Extract the (x, y) coordinate from the center of the cell holding the provided text.  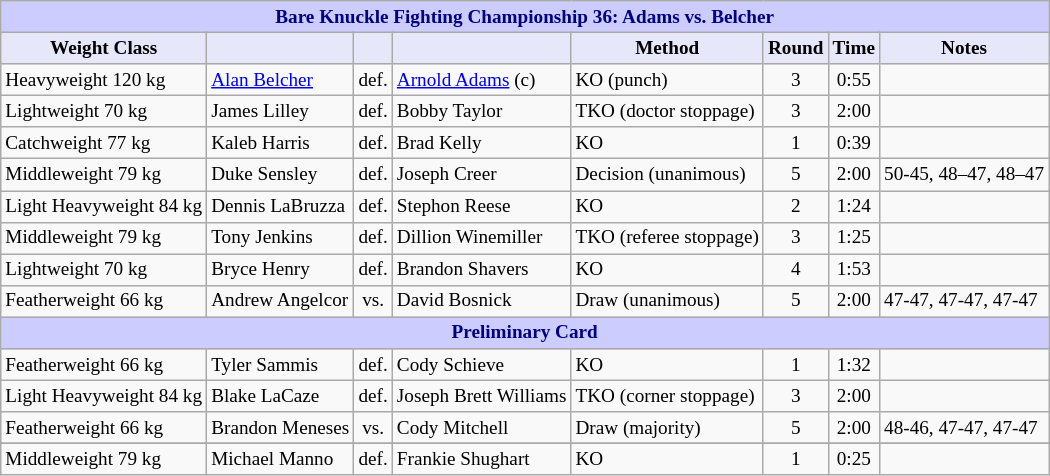
Time (854, 48)
Bare Knuckle Fighting Championship 36: Adams vs. Belcher (525, 17)
Decision (unanimous) (667, 175)
Arnold Adams (c) (482, 80)
Joseph Creer (482, 175)
Tony Jenkins (280, 238)
Joseph Brett Williams (482, 396)
TKO (referee stoppage) (667, 238)
TKO (doctor stoppage) (667, 111)
Stephon Reese (482, 206)
1:32 (854, 365)
Brandon Shavers (482, 270)
Cody Schieve (482, 365)
TKO (corner stoppage) (667, 396)
1:25 (854, 238)
48-46, 47-47, 47-47 (964, 428)
0:39 (854, 143)
Brandon Meneses (280, 428)
Heavyweight 120 kg (104, 80)
Method (667, 48)
Notes (964, 48)
Tyler Sammis (280, 365)
Round (796, 48)
4 (796, 270)
Michael Manno (280, 460)
0:55 (854, 80)
KO (punch) (667, 80)
Cody Mitchell (482, 428)
Kaleb Harris (280, 143)
2 (796, 206)
David Bosnick (482, 301)
47-47, 47-47, 47-47 (964, 301)
Duke Sensley (280, 175)
James Lilley (280, 111)
Bobby Taylor (482, 111)
Frankie Shughart (482, 460)
1:53 (854, 270)
Alan Belcher (280, 80)
Preliminary Card (525, 333)
0:25 (854, 460)
50-45, 48–47, 48–47 (964, 175)
Weight Class (104, 48)
Bryce Henry (280, 270)
Catchweight 77 kg (104, 143)
Andrew Angelcor (280, 301)
Blake LaCaze (280, 396)
Draw (majority) (667, 428)
Dennis LaBruzza (280, 206)
Brad Kelly (482, 143)
1:24 (854, 206)
Dillion Winemiller (482, 238)
Draw (unanimous) (667, 301)
